Pinpoint the cell where the given text exists, returning its (X, Y) midpoint coordinate. 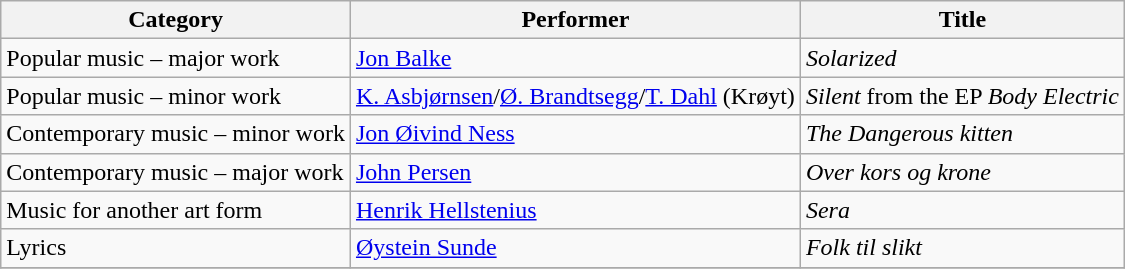
K. Asbjørnsen/Ø. Brandtsegg/T. Dahl (Krøyt) (575, 96)
Jon Øivind Ness (575, 134)
The Dangerous kitten (962, 134)
Over kors og krone (962, 172)
Performer (575, 20)
Silent from the EP Body Electric (962, 96)
Solarized (962, 58)
Sera (962, 210)
Lyrics (176, 248)
Contemporary music – major work (176, 172)
Folk til slikt (962, 248)
Music for another art form (176, 210)
Popular music – minor work (176, 96)
Popular music – major work (176, 58)
Title (962, 20)
John Persen (575, 172)
Øystein Sunde (575, 248)
Jon Balke (575, 58)
Category (176, 20)
Contemporary music – minor work (176, 134)
Henrik Hellstenius (575, 210)
